Determine the (X, Y) coordinate at the center of the cell enclosing the given text.  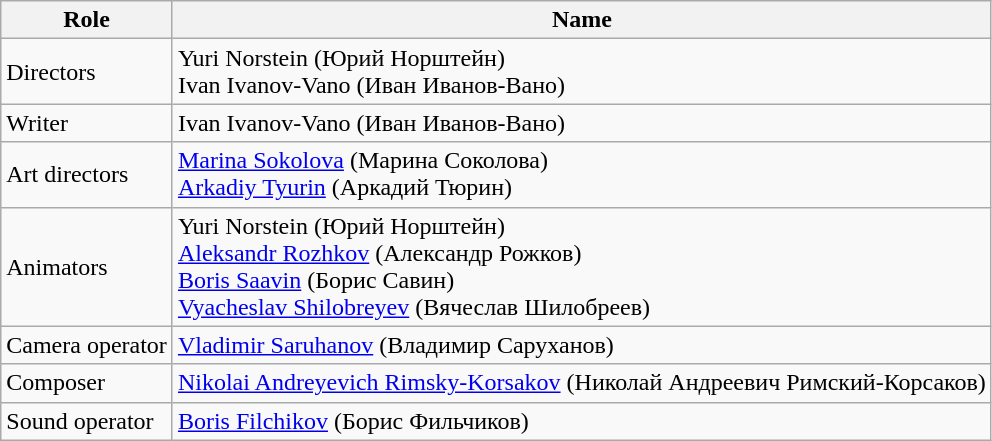
Camera operator (87, 345)
Marina Sokolova (Марина Соколова) Arkadiy Tyurin (Аркадий Тюрин) (582, 174)
Animators (87, 266)
Boris Filchikov (Борис Фильчиков) (582, 421)
Yuri Norstein (Юрий Норштейн)Ivan Ivanov-Vano (Иван Иванов-Вано) (582, 72)
Ivan Ivanov-Vano (Иван Иванов-Вано) (582, 123)
Composer (87, 383)
Sound operator (87, 421)
Vladimir Saruhanov (Владимир Саруханов) (582, 345)
Directors (87, 72)
Yuri Norstein (Юрий Норштейн)Aleksandr Rozhkov (Александр Рожков)Boris Saavin (Борис Савин)Vyacheslav Shilobreyev (Вячеслав Шилобреев) (582, 266)
Role (87, 20)
Nikolai Andreyevich Rimsky-Korsakov (Николай Андреевич Римский-Корсаков) (582, 383)
Name (582, 20)
Writer (87, 123)
Art directors (87, 174)
